Pinpoint the cell where the given text exists, returning its (x, y) midpoint coordinate. 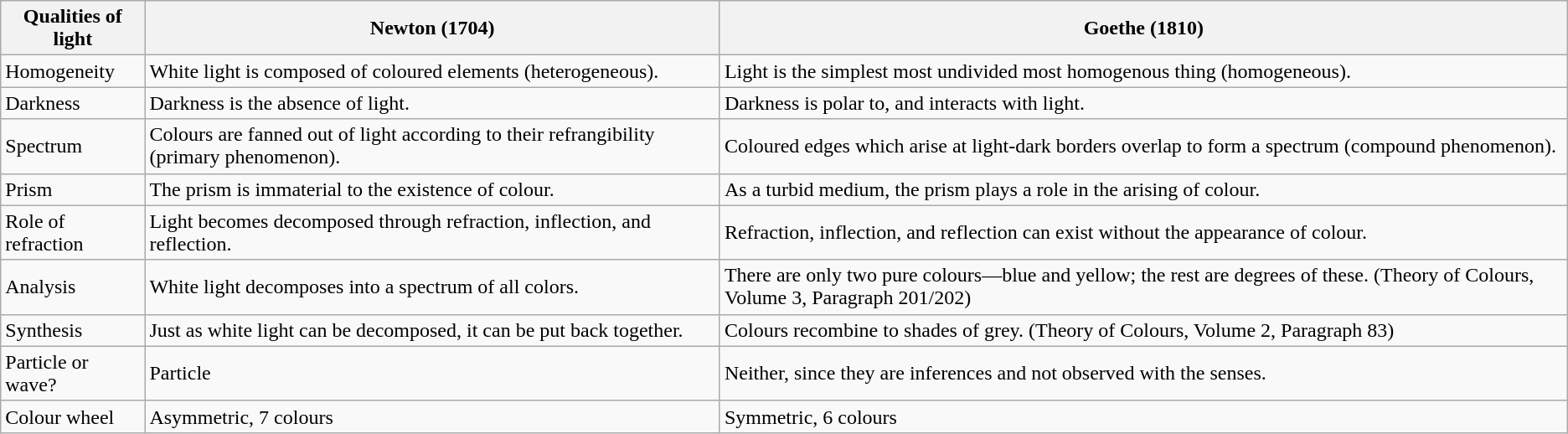
Symmetric, 6 colours (1143, 416)
Coloured edges which arise at light-dark borders overlap to form a spectrum (compound phenomenon). (1143, 146)
Role of refraction (73, 233)
White light decomposes into a spectrum of all colors. (432, 287)
The prism is immaterial to the existence of colour. (432, 189)
Particle (432, 374)
Goethe (1810) (1143, 28)
Light is the simplest most undivided most homogenous thing (homogeneous). (1143, 71)
Light becomes decomposed through refraction, inflection, and reflection. (432, 233)
Synthesis (73, 330)
Neither, since they are inferences and not observed with the senses. (1143, 374)
Darkness is polar to, and interacts with light. (1143, 103)
Particle or wave? (73, 374)
Analysis (73, 287)
Just as white light can be decomposed, it can be put back together. (432, 330)
Darkness (73, 103)
Newton (1704) (432, 28)
Refraction, inflection, and reflection can exist without the appearance of colour. (1143, 233)
White light is composed of coloured elements (heterogeneous). (432, 71)
Homogeneity (73, 71)
Colour wheel (73, 416)
As a turbid medium, the prism plays a role in the arising of colour. (1143, 189)
Spectrum (73, 146)
Asymmetric, 7 colours (432, 416)
There are only two pure colours—blue and yellow; the rest are degrees of these. (Theory of Colours, Volume 3, Paragraph 201/202) (1143, 287)
Prism (73, 189)
Darkness is the absence of light. (432, 103)
Colours are fanned out of light according to their refrangibility (primary phenomenon). (432, 146)
Qualities of light (73, 28)
Colours recombine to shades of grey. (Theory of Colours, Volume 2, Paragraph 83) (1143, 330)
